Capture the cell that displays the provided text and extract its (X, Y) central coordinate. 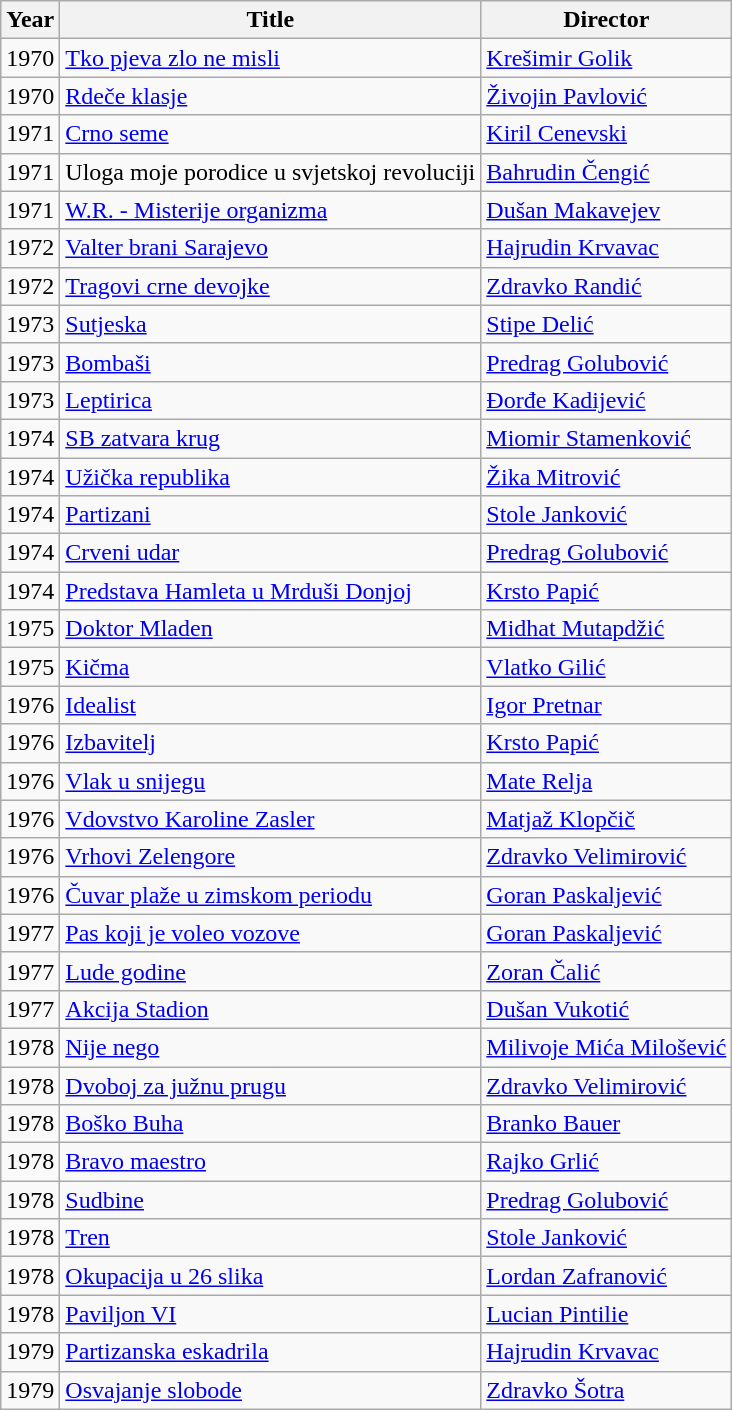
Pas koji je voleo vozove (270, 933)
Kičma (270, 667)
Stipe Delić (606, 324)
Tren (270, 1238)
Partizanska eskadrila (270, 1352)
Dušan Vukotić (606, 1009)
Sudbine (270, 1200)
Tko pjeva zlo ne misli (270, 58)
Tragovi crne devojke (270, 286)
Rdeče klasje (270, 96)
Krešimir Golik (606, 58)
Zoran Čalić (606, 971)
Nije nego (270, 1047)
Izbavitelj (270, 743)
Bombaši (270, 362)
Lucian Pintilie (606, 1314)
Bahrudin Čengić (606, 172)
Predstava Hamleta u Mrduši Donjoj (270, 591)
Akcija Stadion (270, 1009)
Leptirica (270, 400)
Zdravko Šotra (606, 1390)
Partizani (270, 515)
Vlatko Gilić (606, 667)
SB zatvara krug (270, 438)
Crno seme (270, 134)
Boško Buha (270, 1124)
Osvajanje slobode (270, 1390)
Milivoje Mića Milošević (606, 1047)
Uloga moje porodice u svjetskoj revoluciji (270, 172)
Lude godine (270, 971)
Zdravko Randić (606, 286)
Kiril Cenevski (606, 134)
Branko Bauer (606, 1124)
Valter brani Sarajevo (270, 248)
Year (30, 20)
Midhat Mutapdžić (606, 629)
Idealist (270, 705)
Mate Relja (606, 781)
Vrhovi Zelengore (270, 857)
Lordan Zafranović (606, 1276)
Živojin Pavlović (606, 96)
Čuvar plaže u zimskom periodu (270, 895)
Sutjeska (270, 324)
Director (606, 20)
Rajko Grlić (606, 1162)
Paviljon VI (270, 1314)
Žika Mitrović (606, 477)
Užička republika (270, 477)
Title (270, 20)
Matjaž Klopčič (606, 819)
Crveni udar (270, 553)
Okupacija u 26 slika (270, 1276)
W.R. - Misterije organizma (270, 210)
Dušan Makavejev (606, 210)
Vlak u snijegu (270, 781)
Vdovstvo Karoline Zasler (270, 819)
Đorđe Kadijević (606, 400)
Igor Pretnar (606, 705)
Dvoboj za južnu prugu (270, 1085)
Bravo maestro (270, 1162)
Miomir Stamenković (606, 438)
Doktor Mladen (270, 629)
